From the cell containing the given text, extract its center point as [x, y] coordinate. 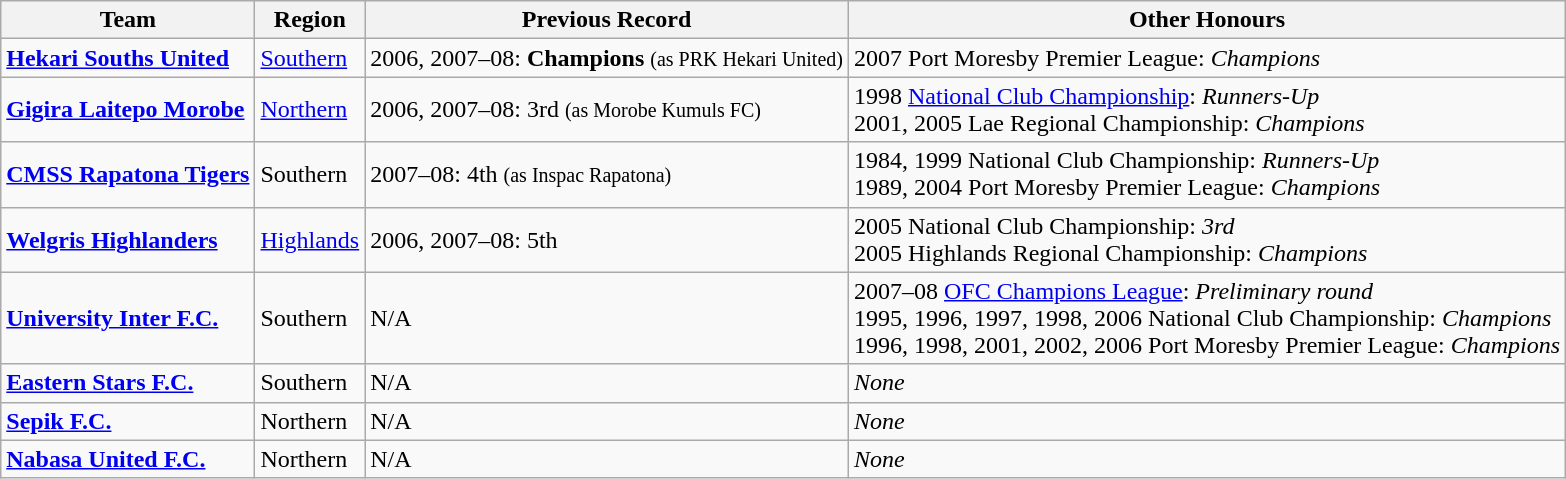
CMSS Rapatona Tigers [128, 174]
2007 Port Moresby Premier League: Champions [1208, 58]
Highlands [310, 240]
1998 National Club Championship: Runners-Up2001, 2005 Lae Regional Championship: Champions [1208, 110]
2006, 2007–08: 3rd (as Morobe Kumuls FC) [607, 110]
Region [310, 20]
Eastern Stars F.C. [128, 383]
2006, 2007–08: Champions (as PRK Hekari United) [607, 58]
2007–08: 4th (as Inspac Rapatona) [607, 174]
2005 National Club Championship: 3rd2005 Highlands Regional Championship: Champions [1208, 240]
Other Honours [1208, 20]
Gigira Laitepo Morobe [128, 110]
Hekari Souths United [128, 58]
University Inter F.C. [128, 318]
Nabasa United F.C. [128, 459]
Sepik F.C. [128, 421]
Welgris Highlanders [128, 240]
Previous Record [607, 20]
Team [128, 20]
1984, 1999 National Club Championship: Runners-Up1989, 2004 Port Moresby Premier League: Champions [1208, 174]
2006, 2007–08: 5th [607, 240]
